Extract the [X, Y] coordinate from the center of the cell holding the provided text.  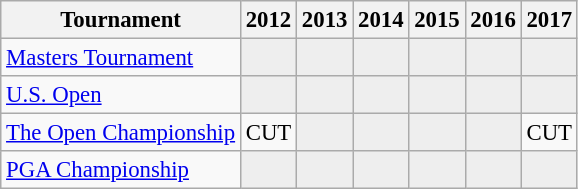
2012 [268, 20]
2015 [437, 20]
Masters Tournament [121, 58]
2016 [493, 20]
U.S. Open [121, 95]
2017 [549, 20]
2013 [325, 20]
2014 [381, 20]
PGA Championship [121, 170]
Tournament [121, 20]
The Open Championship [121, 133]
